Return (X, Y) of the center of cell containing provided text 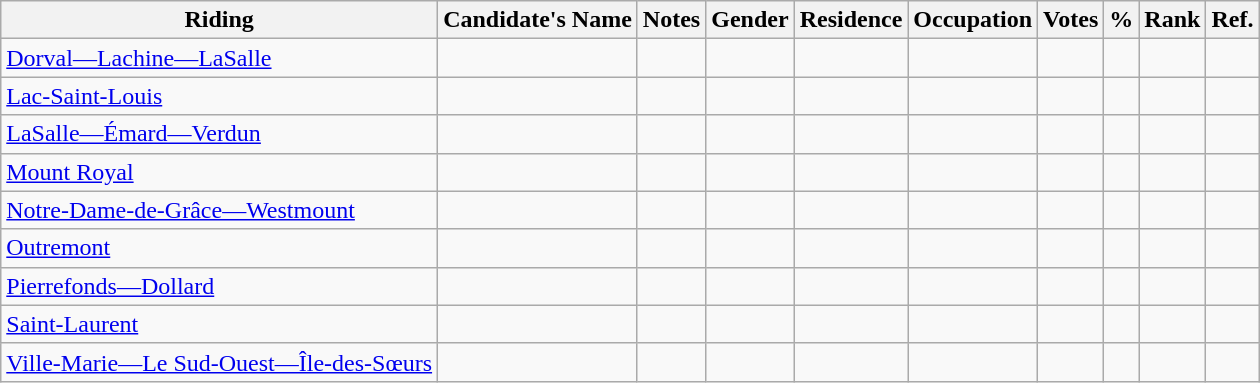
Notes (671, 20)
% (1122, 20)
Occupation (973, 20)
Gender (750, 20)
LaSalle—Émard—Verdun (220, 134)
Residence (851, 20)
Lac-Saint-Louis (220, 96)
Rank (1172, 20)
Riding (220, 20)
Notre-Dame-de-Grâce—Westmount (220, 210)
Pierrefonds—Dollard (220, 286)
Outremont (220, 248)
Candidate's Name (538, 20)
Ville-Marie—Le Sud-Ouest—Île-des-Sœurs (220, 362)
Mount Royal (220, 172)
Ref. (1232, 20)
Votes (1071, 20)
Saint-Laurent (220, 324)
Dorval—Lachine—LaSalle (220, 58)
